Extract the [x, y] coordinate from the center of the cell holding the provided text.  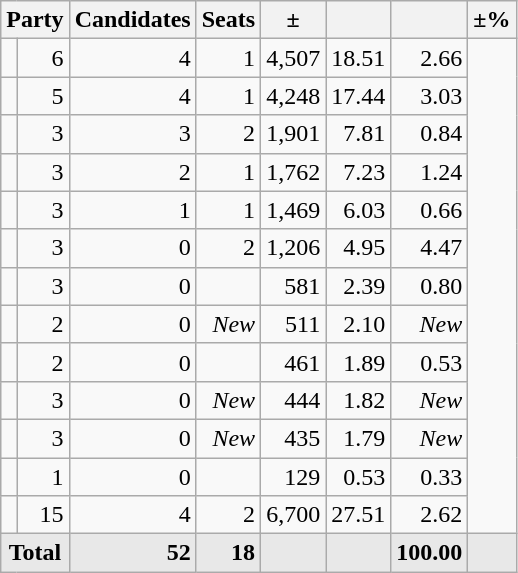
Party [35, 20]
1,901 [294, 134]
4.95 [358, 248]
7.81 [358, 134]
3.03 [430, 96]
27.51 [358, 515]
4.47 [430, 248]
444 [294, 400]
2.66 [430, 58]
6 [43, 58]
435 [294, 438]
1.24 [430, 172]
461 [294, 362]
18 [228, 553]
Total [35, 553]
0.33 [430, 477]
1,469 [294, 210]
Candidates [132, 20]
15 [43, 515]
1,762 [294, 172]
2.39 [358, 286]
7.23 [358, 172]
± [294, 20]
0.84 [430, 134]
5 [43, 96]
0.66 [430, 210]
±% [492, 20]
1.79 [358, 438]
4,507 [294, 58]
129 [294, 477]
511 [294, 324]
2.62 [430, 515]
581 [294, 286]
6.03 [358, 210]
1.82 [358, 400]
4,248 [294, 96]
Seats [228, 20]
1,206 [294, 248]
6,700 [294, 515]
18.51 [358, 58]
1.89 [358, 362]
2.10 [358, 324]
52 [132, 553]
100.00 [430, 553]
0.80 [430, 286]
17.44 [358, 96]
